Output the (x, y) coordinate of the center of the cell containing the given text.  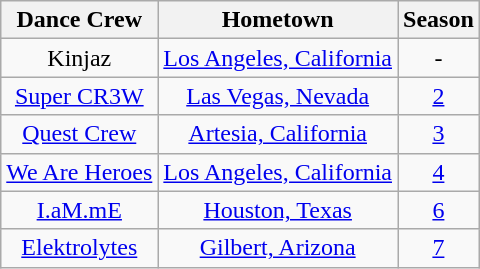
Las Vegas, Nevada (278, 96)
7 (439, 248)
6 (439, 210)
Quest Crew (80, 134)
Artesia, California (278, 134)
Houston, Texas (278, 210)
I.aM.mE (80, 210)
3 (439, 134)
Gilbert, Arizona (278, 248)
- (439, 58)
4 (439, 172)
Hometown (278, 20)
2 (439, 96)
We Are Heroes (80, 172)
Dance Crew (80, 20)
Elektrolytes (80, 248)
Season (439, 20)
Super CR3W (80, 96)
Kinjaz (80, 58)
